From the cell containing the given text, extract its center point as [X, Y] coordinate. 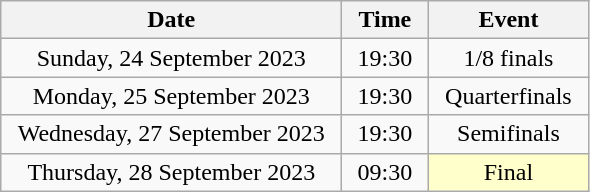
Time [385, 20]
Sunday, 24 September 2023 [172, 58]
Monday, 25 September 2023 [172, 96]
Date [172, 20]
Semifinals [508, 134]
Quarterfinals [508, 96]
Event [508, 20]
09:30 [385, 172]
Final [508, 172]
Wednesday, 27 September 2023 [172, 134]
Thursday, 28 September 2023 [172, 172]
1/8 finals [508, 58]
